Search for the cell housing the specified text and yield its [x, y] center coordinate. 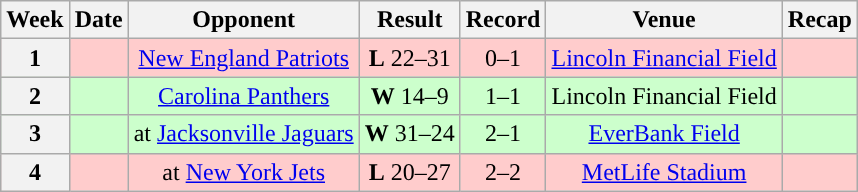
Opponent [244, 20]
Recap [820, 20]
Record [503, 20]
MetLife Stadium [664, 172]
W 31–24 [410, 134]
1–1 [503, 96]
EverBank Field [664, 134]
2 [35, 96]
L 22–31 [410, 58]
2–2 [503, 172]
at New York Jets [244, 172]
at Jacksonville Jaguars [244, 134]
W 14–9 [410, 96]
4 [35, 172]
Week [35, 20]
2–1 [503, 134]
L 20–27 [410, 172]
Result [410, 20]
Venue [664, 20]
New England Patriots [244, 58]
Date [98, 20]
0–1 [503, 58]
3 [35, 134]
Carolina Panthers [244, 96]
1 [35, 58]
